For the text-containing cell, return its midpoint in [x, y] coordinate format. 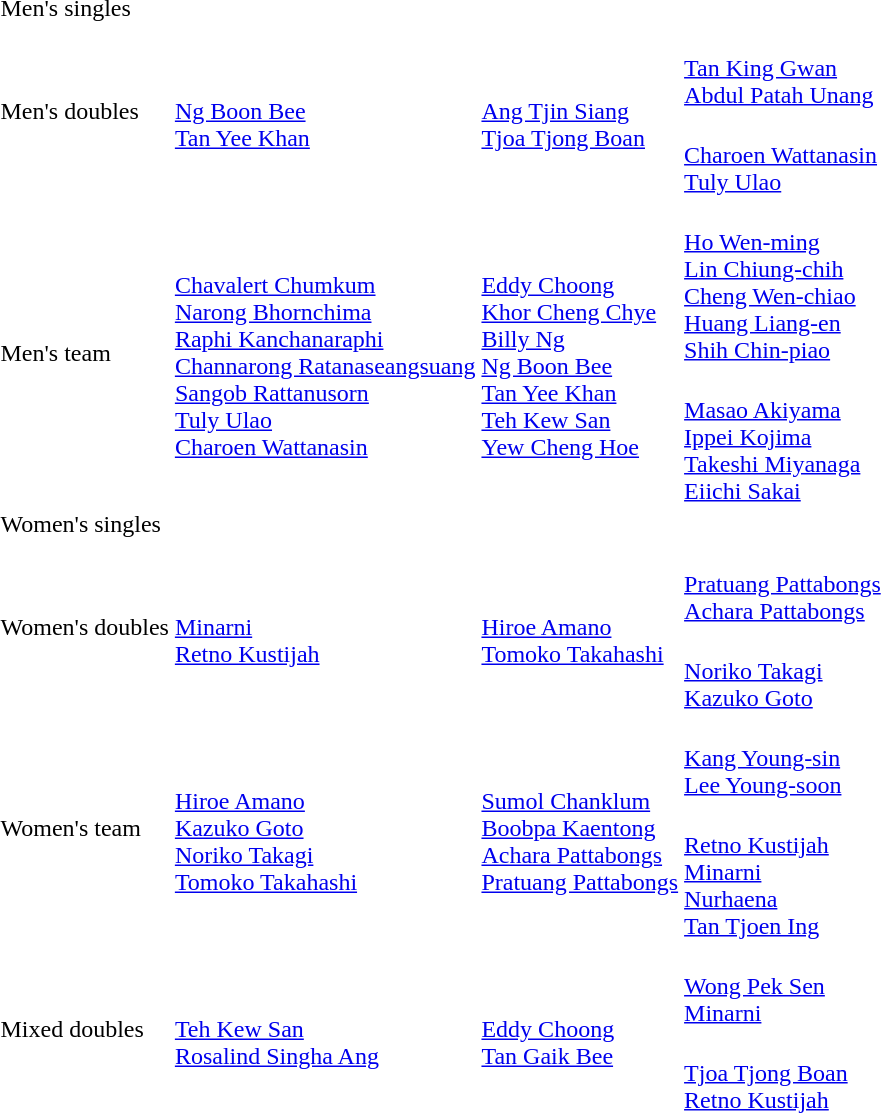
Hiroe AmanoTomoko Takahashi [580, 628]
Ang Tjin SiangTjoa Tjong Boan [580, 112]
MinarniRetno Kustijah [325, 628]
Chavalert ChumkumNarong BhornchimaRaphi KanchanaraphiChannarong RatanaseangsuangSangob RattanusornTuly UlaoCharoen Wattanasin [325, 353]
Hiroe AmanoKazuko GotoNoriko TakagiTomoko Takahashi [325, 828]
Eddy ChoongKhor Cheng ChyeBilly NgNg Boon BeeTan Yee KhanTeh Kew SanYew Cheng Hoe [580, 353]
Sumol ChanklumBoobpa KaentongAchara PattabongsPratuang Pattabongs [580, 828]
Ng Boon BeeTan Yee Khan [325, 112]
